Extract the (X, Y) coordinate from the center of the cell holding the provided text.  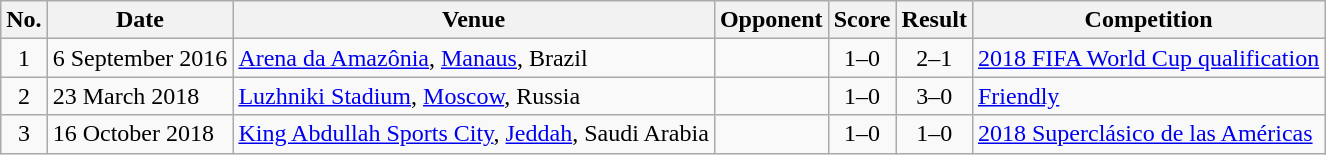
Result (934, 20)
Luzhniki Stadium, Moscow, Russia (474, 96)
King Abdullah Sports City, Jeddah, Saudi Arabia (474, 134)
3 (24, 134)
Arena da Amazônia, Manaus, Brazil (474, 58)
23 March 2018 (140, 96)
Date (140, 20)
3–0 (934, 96)
Score (862, 20)
1 (24, 58)
2018 Superclásico de las Américas (1148, 134)
Competition (1148, 20)
2–1 (934, 58)
Friendly (1148, 96)
6 September 2016 (140, 58)
Opponent (771, 20)
Venue (474, 20)
16 October 2018 (140, 134)
2 (24, 96)
No. (24, 20)
2018 FIFA World Cup qualification (1148, 58)
